Find where the given text appears and provide that cell's center as (X, Y) coordinate. 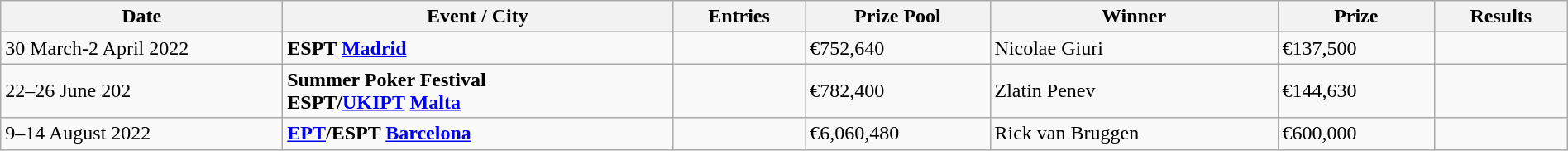
€6,060,480 (898, 134)
Event / City (478, 17)
Rick van Bruggen (1134, 134)
Date (142, 17)
€752,640 (898, 48)
Prize Pool (898, 17)
Zlatin Penev (1134, 91)
30 March-2 April 2022 (142, 48)
Results (1500, 17)
Prize (1356, 17)
ESPT Madrid (478, 48)
Summer Poker FestivalESPT/UKIPT Malta (478, 91)
€144,630 (1356, 91)
Winner (1134, 17)
EPT/ESPT Barcelona (478, 134)
22–26 June 202 (142, 91)
9–14 August 2022 (142, 134)
Entries (739, 17)
€782,400 (898, 91)
€137,500 (1356, 48)
Nicolae Giuri (1134, 48)
€600,000 (1356, 134)
